Extract the [X, Y] coordinate from the center of the cell holding the provided text.  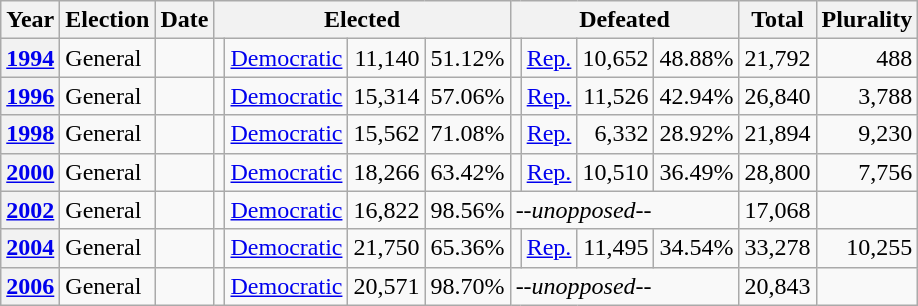
7,756 [867, 172]
98.56% [468, 210]
Elected [362, 20]
Total [778, 20]
71.08% [468, 134]
6,332 [616, 134]
16,822 [386, 210]
10,255 [867, 248]
Date [184, 20]
36.49% [696, 172]
Plurality [867, 20]
18,266 [386, 172]
1996 [30, 96]
57.06% [468, 96]
1998 [30, 134]
11,495 [616, 248]
2000 [30, 172]
48.88% [696, 58]
10,652 [616, 58]
20,571 [386, 286]
20,843 [778, 286]
65.36% [468, 248]
21,894 [778, 134]
26,840 [778, 96]
10,510 [616, 172]
63.42% [468, 172]
Election [108, 20]
11,526 [616, 96]
51.12% [468, 58]
98.70% [468, 286]
28.92% [696, 134]
Year [30, 20]
2002 [30, 210]
21,792 [778, 58]
2006 [30, 286]
Defeated [624, 20]
2004 [30, 248]
11,140 [386, 58]
42.94% [696, 96]
21,750 [386, 248]
488 [867, 58]
17,068 [778, 210]
1994 [30, 58]
28,800 [778, 172]
34.54% [696, 248]
33,278 [778, 248]
15,314 [386, 96]
15,562 [386, 134]
9,230 [867, 134]
3,788 [867, 96]
